Output the [X, Y] coordinate of the center of the cell containing the given text.  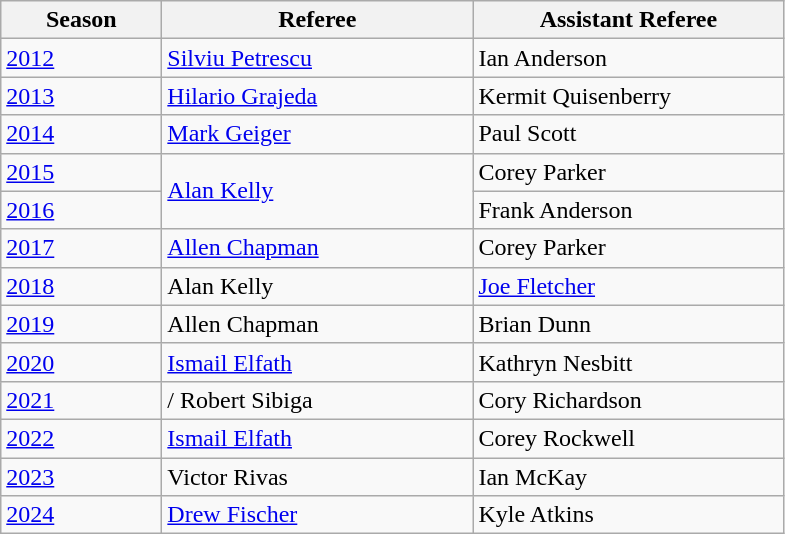
Season [82, 20]
Assistant Referee [628, 20]
Mark Geiger [318, 134]
Ian Anderson [628, 58]
2022 [82, 438]
Paul Scott [628, 134]
2024 [82, 515]
2014 [82, 134]
2019 [82, 324]
Referee [318, 20]
2021 [82, 400]
Victor Rivas [318, 477]
2015 [82, 172]
2023 [82, 477]
2013 [82, 96]
Drew Fischer [318, 515]
Kyle Atkins [628, 515]
Kermit Quisenberry [628, 96]
Kathryn Nesbitt [628, 362]
Joe Fletcher [628, 286]
Frank Anderson [628, 210]
Corey Rockwell [628, 438]
2017 [82, 248]
2012 [82, 58]
Hilario Grajeda [318, 96]
2020 [82, 362]
Brian Dunn [628, 324]
Cory Richardson [628, 400]
/ Robert Sibiga [318, 400]
Ian McKay [628, 477]
2018 [82, 286]
2016 [82, 210]
Silviu Petrescu [318, 58]
